Detect which cell encompasses the target text, then output its [x, y] center coordinate. 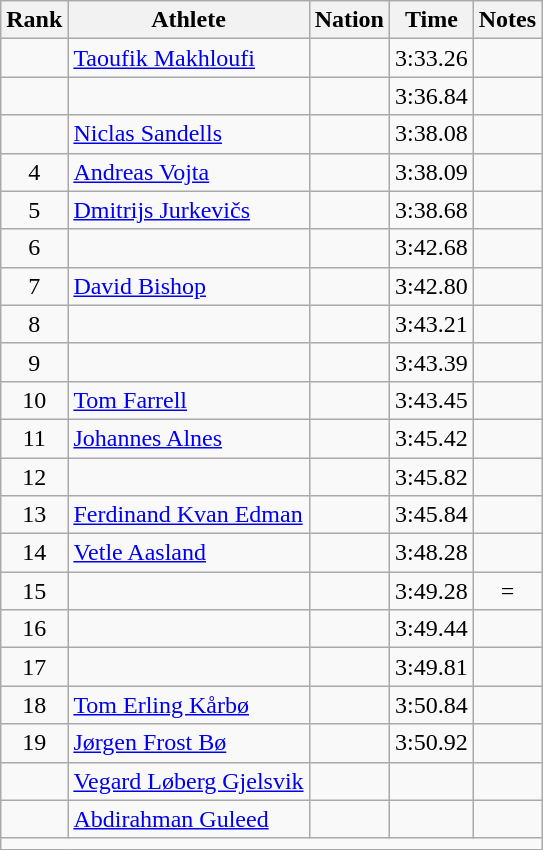
3:38.68 [432, 210]
15 [34, 591]
Dmitrijs Jurkevičs [188, 210]
13 [34, 515]
3:45.84 [432, 515]
Notes [507, 20]
3:50.92 [432, 743]
11 [34, 438]
18 [34, 705]
3:49.44 [432, 629]
3:43.39 [432, 362]
Vegard Løberg Gjelsvik [188, 781]
Nation [349, 20]
Niclas Sandells [188, 134]
= [507, 591]
3:49.81 [432, 667]
3:49.28 [432, 591]
Ferdinand Kvan Edman [188, 515]
5 [34, 210]
3:38.09 [432, 172]
Jørgen Frost Bø [188, 743]
Tom Farrell [188, 400]
3:42.80 [432, 286]
Taoufik Makhloufi [188, 58]
David Bishop [188, 286]
3:45.42 [432, 438]
10 [34, 400]
3:33.26 [432, 58]
Vetle Aasland [188, 553]
Johannes Alnes [188, 438]
Rank [34, 20]
14 [34, 553]
9 [34, 362]
Abdirahman Guleed [188, 819]
6 [34, 248]
3:36.84 [432, 96]
12 [34, 477]
16 [34, 629]
3:45.82 [432, 477]
3:43.21 [432, 324]
19 [34, 743]
8 [34, 324]
3:43.45 [432, 400]
7 [34, 286]
Tom Erling Kårbø [188, 705]
3:42.68 [432, 248]
Andreas Vojta [188, 172]
Time [432, 20]
3:38.08 [432, 134]
Athlete [188, 20]
17 [34, 667]
3:50.84 [432, 705]
3:48.28 [432, 553]
4 [34, 172]
